Determine the [x, y] coordinate at the center of the cell enclosing the given text.  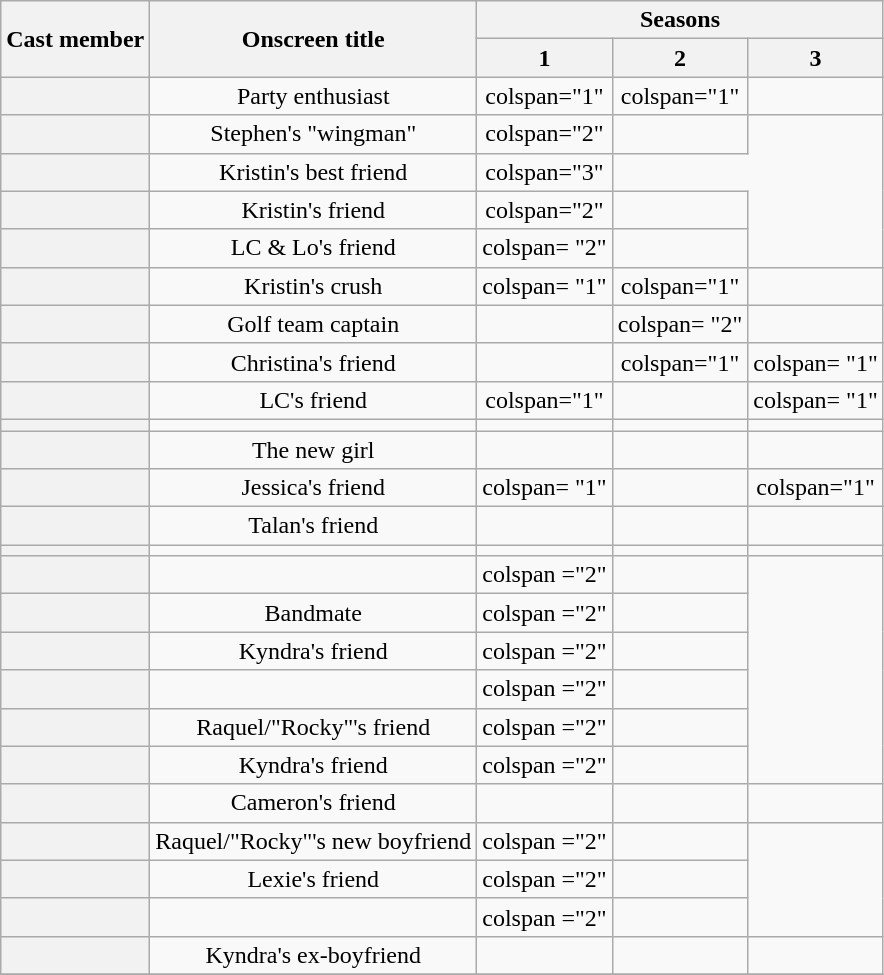
Raquel/"Rocky"'s friend [314, 727]
LC's friend [314, 400]
Christina's friend [314, 362]
LC & Lo's friend [314, 248]
Cameron's friend [314, 803]
Raquel/"Rocky"'s new boyfriend [314, 841]
Onscreen title [314, 39]
Seasons [680, 20]
Lexie's friend [314, 879]
Jessica's friend [314, 488]
3 [816, 58]
Cast member [76, 39]
Kristin's best friend [314, 172]
colspan="3" [545, 172]
Kristin's crush [314, 286]
2 [680, 58]
Party enthusiast [314, 96]
Talan's friend [314, 526]
Stephen's "wingman" [314, 134]
Kyndra's ex-boyfriend [314, 955]
Bandmate [314, 613]
Golf team captain [314, 324]
Kristin's friend [314, 210]
The new girl [314, 449]
1 [545, 58]
